Extract the (x, y) coordinate from the center of the cell holding the provided text.  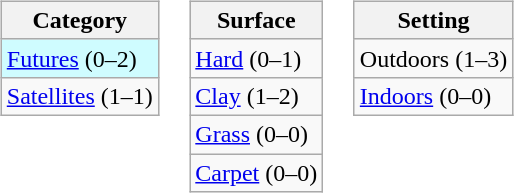
Category (80, 20)
Futures (0–2) (80, 58)
Grass (0–0) (256, 134)
Outdoors (1–3) (433, 58)
Setting (433, 20)
Satellites (1–1) (80, 96)
Hard (0–1) (256, 58)
Clay (1–2) (256, 96)
Carpet (0–0) (256, 173)
Surface (256, 20)
Indoors (0–0) (433, 96)
